Pinpoint the cell where the given text exists, returning its (X, Y) midpoint coordinate. 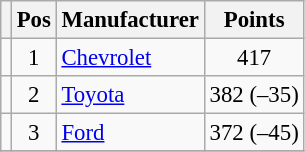
372 (–45) (254, 133)
3 (34, 133)
Toyota (130, 95)
Chevrolet (130, 58)
1 (34, 58)
Ford (130, 133)
Pos (34, 20)
382 (–35) (254, 95)
2 (34, 95)
Manufacturer (130, 20)
Points (254, 20)
417 (254, 58)
